Locate the cell with the specified text and output its [x, y] center coordinate. 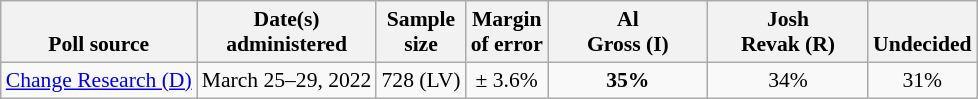
31% [922, 80]
Marginof error [507, 32]
± 3.6% [507, 80]
JoshRevak (R) [788, 32]
Poll source [99, 32]
AlGross (I) [628, 32]
34% [788, 80]
Undecided [922, 32]
35% [628, 80]
Samplesize [420, 32]
Date(s)administered [287, 32]
Change Research (D) [99, 80]
March 25–29, 2022 [287, 80]
728 (LV) [420, 80]
